Extract the (x, y) coordinate from the center of the cell holding the provided text.  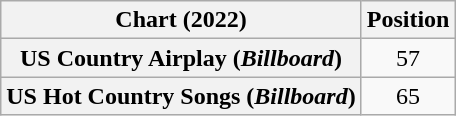
Position (408, 20)
57 (408, 58)
Chart (2022) (181, 20)
US Country Airplay (Billboard) (181, 58)
65 (408, 96)
US Hot Country Songs (Billboard) (181, 96)
